Locate the cell with the specified text and output its [X, Y] center coordinate. 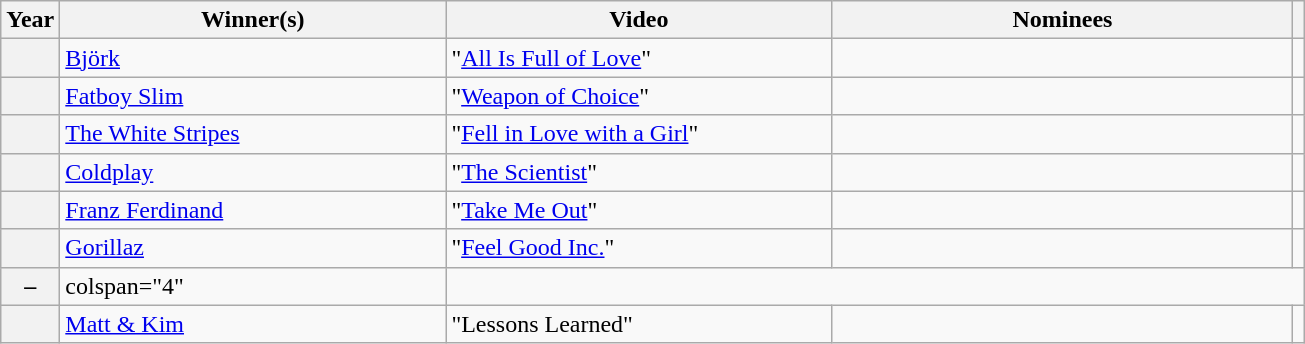
The White Stripes [253, 134]
Video [639, 20]
"All Is Full of Love" [639, 58]
"Feel Good Inc." [639, 248]
Matt & Kim [253, 324]
Gorillaz [253, 248]
Fatboy Slim [253, 96]
Björk [253, 58]
"Lessons Learned" [639, 324]
Franz Ferdinand [253, 210]
– [30, 286]
"The Scientist" [639, 172]
Winner(s) [253, 20]
Nominees [1062, 20]
"Fell in Love with a Girl" [639, 134]
colspan="4" [253, 286]
Coldplay [253, 172]
"Weapon of Choice" [639, 96]
"Take Me Out" [639, 210]
Year [30, 20]
